For the text-containing cell, return its midpoint in [X, Y] coordinate format. 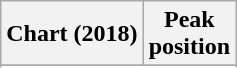
Chart (2018) [72, 34]
Peakposition [189, 34]
